Pinpoint the cell where the given text exists, returning its [x, y] midpoint coordinate. 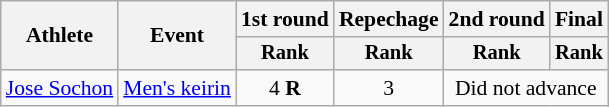
1st round [285, 19]
4 R [285, 88]
3 [389, 88]
Repechage [389, 19]
Did not advance [526, 88]
Final [579, 19]
Athlete [60, 36]
Jose Sochon [60, 88]
Event [177, 36]
Men's keirin [177, 88]
2nd round [497, 19]
